Detect which cell encompasses the target text, then output its (x, y) center coordinate. 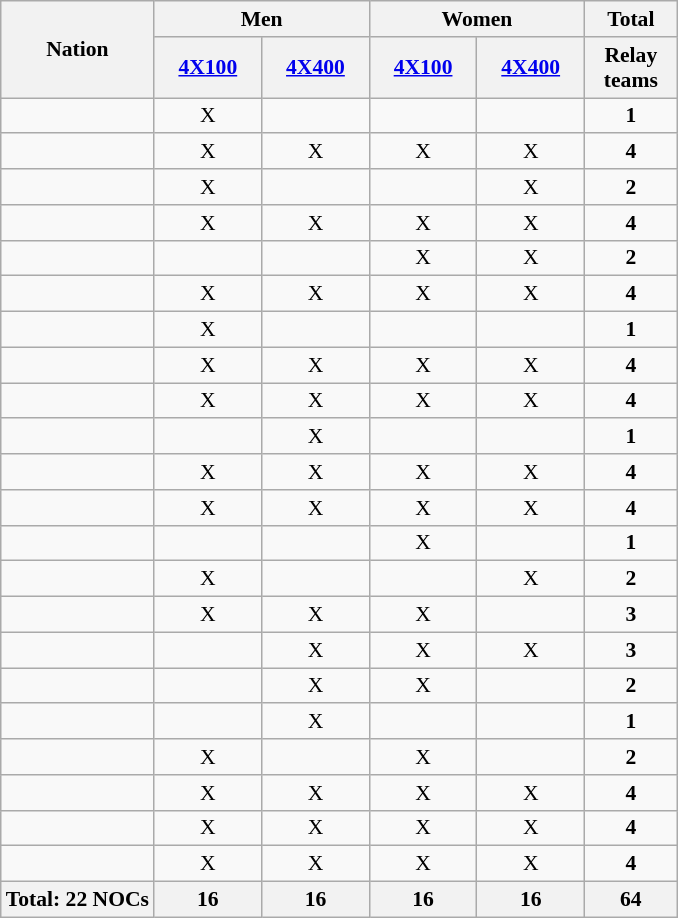
Women (476, 19)
Total: 22 NOCs (78, 900)
Nation (78, 50)
64 (632, 900)
Relay teams (632, 68)
Total (632, 19)
Men (262, 19)
